For the text-containing cell, return its midpoint in (x, y) coordinate format. 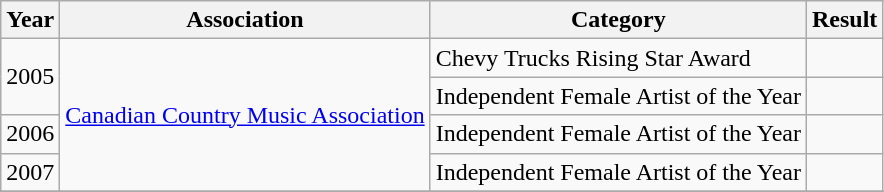
Category (618, 20)
2005 (30, 77)
Association (245, 20)
Year (30, 20)
2006 (30, 134)
2007 (30, 172)
Chevy Trucks Rising Star Award (618, 58)
Canadian Country Music Association (245, 115)
Result (844, 20)
